Identify which cell holds the provided text, then report its [X, Y] central coordinate. 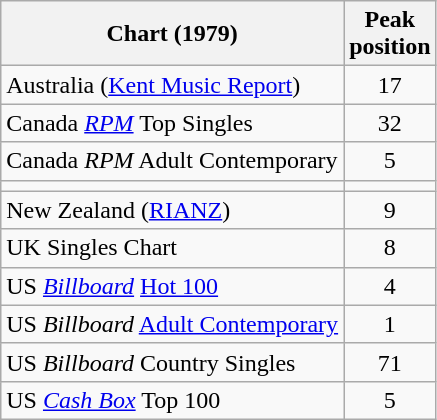
Canada RPM Top Singles [172, 123]
8 [390, 248]
UK Singles Chart [172, 248]
32 [390, 123]
1 [390, 324]
Australia (Kent Music Report) [172, 85]
US Cash Box Top 100 [172, 400]
US Billboard Adult Contemporary [172, 324]
71 [390, 362]
Chart (1979) [172, 34]
Canada RPM Adult Contemporary [172, 161]
New Zealand (RIANZ) [172, 210]
4 [390, 286]
9 [390, 210]
US Billboard Hot 100 [172, 286]
17 [390, 85]
US Billboard Country Singles [172, 362]
Peakposition [390, 34]
